Locate the cell with the specified text and output its [X, Y] center coordinate. 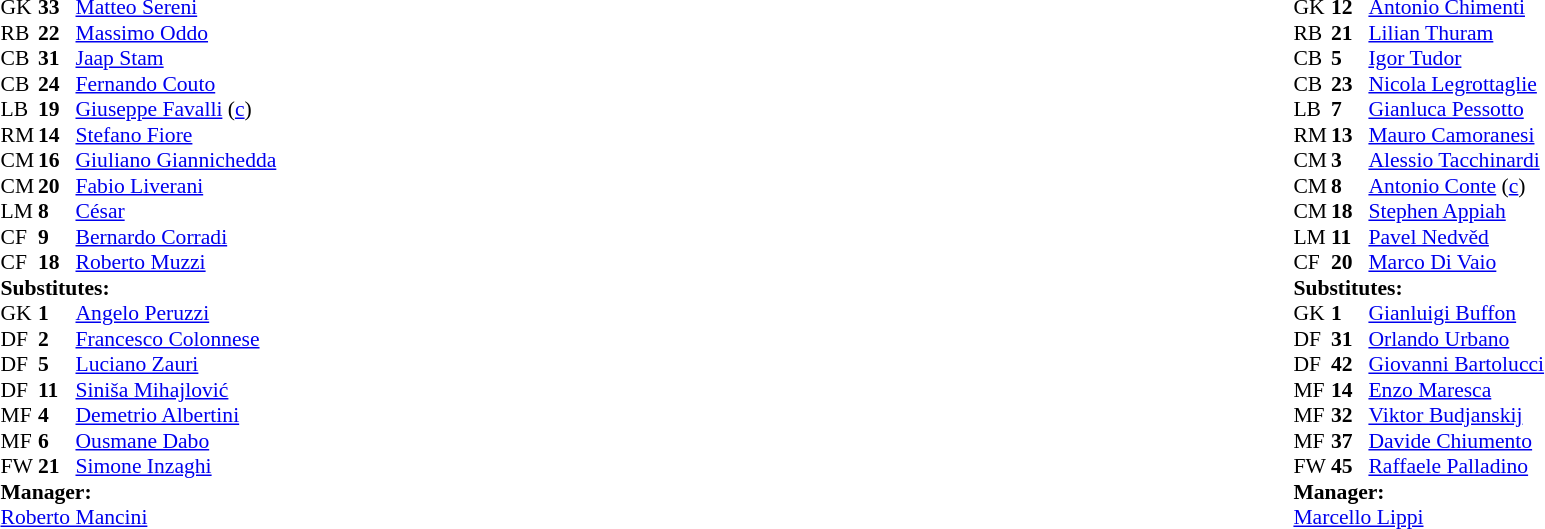
Demetrio Albertini [176, 415]
Mauro Camoranesi [1456, 135]
Roberto Muzzi [176, 263]
9 [57, 237]
4 [57, 415]
Giovanni Bartolucci [1456, 365]
Antonio Conte (c) [1456, 186]
Fabio Liverani [176, 186]
42 [1350, 365]
3 [1350, 161]
Stefano Fiore [176, 135]
7 [1350, 109]
19 [57, 109]
2 [57, 339]
Davide Chiumento [1456, 441]
32 [1350, 415]
Stephen Appiah [1456, 211]
Lilian Thuram [1456, 33]
Luciano Zauri [176, 365]
Igor Tudor [1456, 59]
Ousmane Dabo [176, 441]
Simone Inzaghi [176, 467]
Siniša Mihajlović [176, 390]
Alessio Tacchinardi [1456, 161]
Gianluigi Buffon [1456, 313]
Raffaele Palladino [1456, 467]
Nicola Legrottaglie [1456, 84]
Fernando Couto [176, 84]
César [176, 211]
Marco Di Vaio [1456, 263]
13 [1350, 135]
Massimo Oddo [176, 33]
Francesco Colonnese [176, 339]
Bernardo Corradi [176, 237]
6 [57, 441]
22 [57, 33]
24 [57, 84]
Giuseppe Favalli (c) [176, 109]
Jaap Stam [176, 59]
23 [1350, 84]
Pavel Nedvěd [1456, 237]
Gianluca Pessotto [1456, 109]
Angelo Peruzzi [176, 313]
Viktor Budjanskij [1456, 415]
Orlando Urbano [1456, 339]
16 [57, 161]
Enzo Maresca [1456, 390]
45 [1350, 467]
Giuliano Giannichedda [176, 161]
37 [1350, 441]
